Return the [X, Y] coordinate for the center point of the cell that contains the specified text.  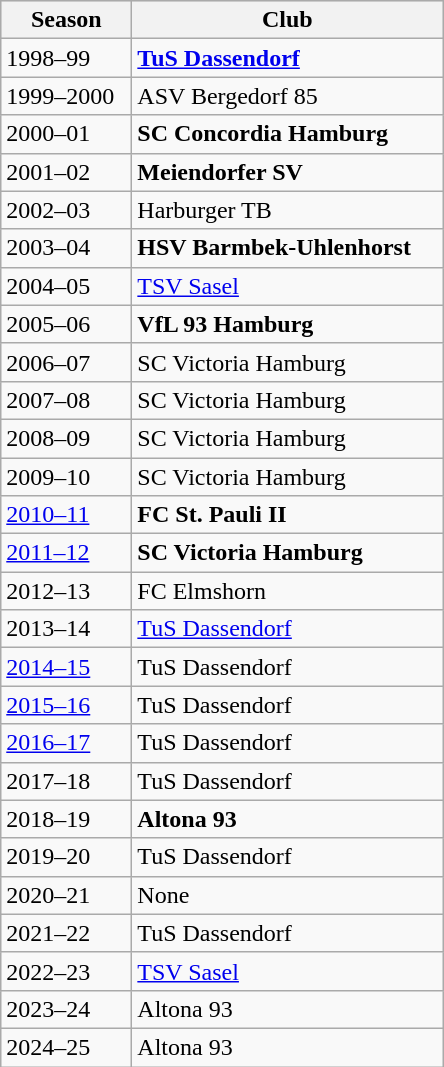
2008–09 [66, 438]
1999–2000 [66, 96]
Club [288, 20]
2012–13 [66, 591]
None [288, 895]
2005–06 [66, 324]
2014–15 [66, 667]
2013–14 [66, 629]
2006–07 [66, 362]
2015–16 [66, 705]
Harburger TB [288, 210]
2001–02 [66, 172]
2009–10 [66, 477]
HSV Barmbek-Uhlenhorst [288, 248]
2022–23 [66, 971]
2004–05 [66, 286]
VfL 93 Hamburg [288, 324]
2002–03 [66, 210]
2021–22 [66, 933]
2017–18 [66, 781]
2020–21 [66, 895]
Meiendorfer SV [288, 172]
2007–08 [66, 400]
2016–17 [66, 743]
SC Concordia Hamburg [288, 134]
2010–11 [66, 515]
2003–04 [66, 248]
ASV Bergedorf 85 [288, 96]
2011–12 [66, 553]
2023–24 [66, 1009]
FC Elmshorn [288, 591]
2024–25 [66, 1047]
FC St. Pauli II [288, 515]
Season [66, 20]
1998–99 [66, 58]
2000–01 [66, 134]
2019–20 [66, 857]
2018–19 [66, 819]
